Output the [X, Y] coordinate of the center of the cell containing the given text.  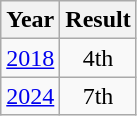
4th [98, 58]
7th [98, 96]
Year [30, 20]
2024 [30, 96]
Result [98, 20]
2018 [30, 58]
